Provide the [x, y] coordinate of the cell's center where the given text is located.  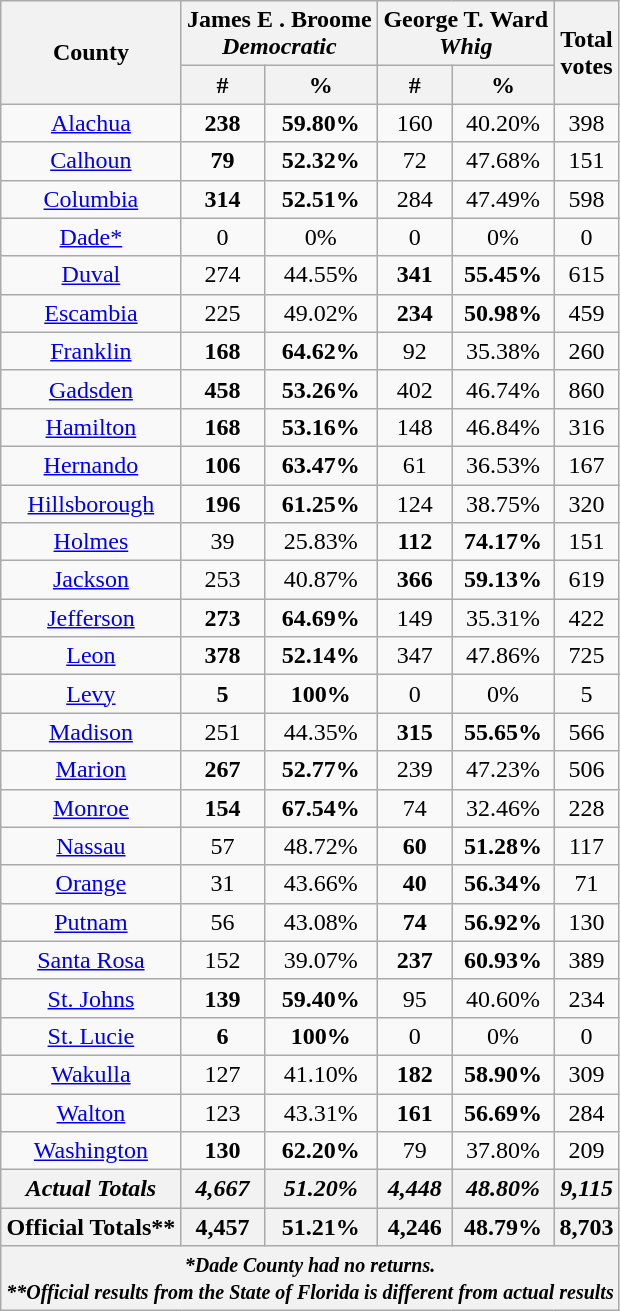
59.13% [503, 580]
61 [415, 465]
47.86% [503, 656]
154 [222, 808]
225 [222, 313]
Holmes [91, 542]
124 [415, 503]
Walton [91, 1113]
316 [586, 427]
239 [415, 770]
52.32% [321, 161]
47.68% [503, 161]
112 [415, 542]
Wakulla [91, 1074]
56.34% [503, 884]
Leon [91, 656]
48.72% [321, 846]
260 [586, 351]
Totalvotes [586, 52]
40 [415, 884]
38.75% [503, 503]
378 [222, 656]
47.23% [503, 770]
148 [415, 427]
52.77% [321, 770]
4,667 [222, 1189]
320 [586, 503]
Official Totals** [91, 1227]
315 [415, 732]
51.20% [321, 1189]
341 [415, 275]
309 [586, 1074]
Santa Rosa [91, 960]
56.92% [503, 922]
44.55% [321, 275]
389 [586, 960]
725 [586, 656]
County [91, 52]
Jackson [91, 580]
55.45% [503, 275]
62.20% [321, 1151]
43.31% [321, 1113]
Actual Totals [91, 1189]
127 [222, 1074]
53.16% [321, 427]
Franklin [91, 351]
50.98% [503, 313]
53.26% [321, 389]
31 [222, 884]
4,457 [222, 1227]
566 [586, 732]
63.47% [321, 465]
196 [222, 503]
52.51% [321, 199]
61.25% [321, 503]
267 [222, 770]
506 [586, 770]
314 [222, 199]
51.28% [503, 846]
398 [586, 123]
Marion [91, 770]
48.79% [503, 1227]
47.49% [503, 199]
59.40% [321, 998]
36.53% [503, 465]
64.62% [321, 351]
Orange [91, 884]
72 [415, 161]
Levy [91, 694]
32.46% [503, 808]
43.66% [321, 884]
Nassau [91, 846]
347 [415, 656]
139 [222, 998]
4,448 [415, 1189]
117 [586, 846]
67.54% [321, 808]
46.84% [503, 427]
Jefferson [91, 618]
49.02% [321, 313]
209 [586, 1151]
619 [586, 580]
123 [222, 1113]
56 [222, 922]
Madison [91, 732]
25.83% [321, 542]
35.31% [503, 618]
Columbia [91, 199]
39 [222, 542]
64.69% [321, 618]
4,246 [415, 1227]
Hamilton [91, 427]
George T. WardWhig [466, 34]
*Dade County had no returns. **Official results from the State of Florida is different from actual results [310, 1278]
160 [415, 123]
43.08% [321, 922]
46.74% [503, 389]
366 [415, 580]
598 [586, 199]
St. Johns [91, 998]
Dade* [91, 237]
161 [415, 1113]
Duval [91, 275]
41.10% [321, 1074]
Escambia [91, 313]
58.90% [503, 1074]
57 [222, 846]
James E . BroomeDemocratic [280, 34]
422 [586, 618]
167 [586, 465]
273 [222, 618]
860 [586, 389]
71 [586, 884]
92 [415, 351]
40.20% [503, 123]
Hernando [91, 465]
251 [222, 732]
74.17% [503, 542]
Gadsden [91, 389]
8,703 [586, 1227]
Calhoun [91, 161]
182 [415, 1074]
St. Lucie [91, 1036]
9,115 [586, 1189]
237 [415, 960]
Washington [91, 1151]
95 [415, 998]
60 [415, 846]
458 [222, 389]
6 [222, 1036]
Monroe [91, 808]
37.80% [503, 1151]
Alachua [91, 123]
253 [222, 580]
152 [222, 960]
228 [586, 808]
238 [222, 123]
59.80% [321, 123]
274 [222, 275]
615 [586, 275]
51.21% [321, 1227]
106 [222, 465]
39.07% [321, 960]
402 [415, 389]
Hillsborough [91, 503]
459 [586, 313]
40.60% [503, 998]
40.87% [321, 580]
44.35% [321, 732]
55.65% [503, 732]
52.14% [321, 656]
60.93% [503, 960]
Putnam [91, 922]
48.80% [503, 1189]
35.38% [503, 351]
56.69% [503, 1113]
149 [415, 618]
